Return [x, y] of the center of cell containing provided text 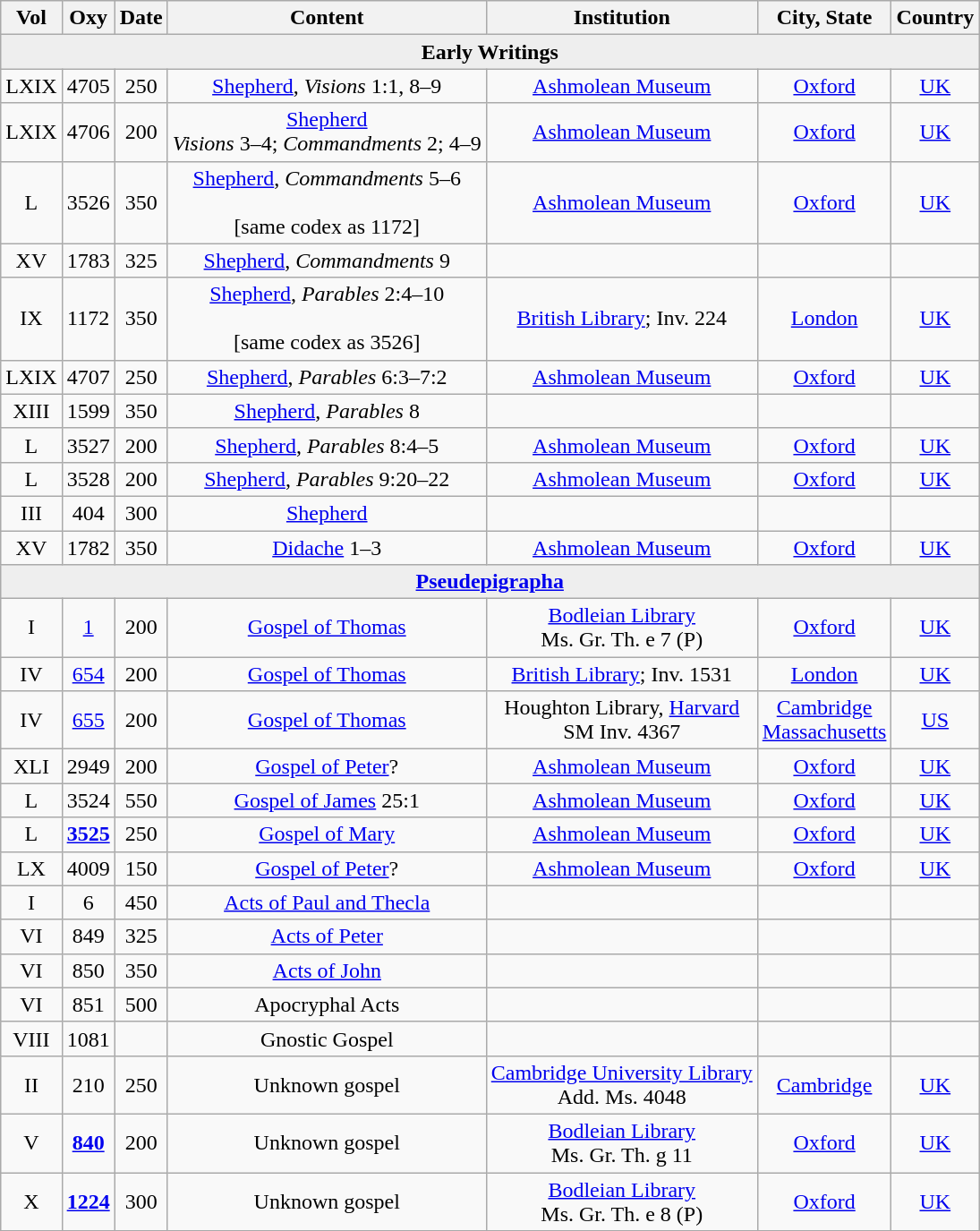
X [31, 1201]
1599 [88, 411]
3526 [88, 202]
Didache 1–3 [327, 547]
849 [88, 936]
Apocryphal Acts [327, 1004]
III [31, 513]
840 [88, 1142]
Acts of Peter [327, 936]
4707 [88, 377]
Oxy [88, 18]
Bodleian LibraryMs. Gr. Th. e 8 (P) [621, 1201]
Shepherd [327, 513]
3524 [88, 800]
Gospel of James 25:1 [327, 800]
850 [88, 970]
Institution [621, 18]
City, State [824, 18]
851 [88, 1004]
150 [141, 868]
British Library; Inv. 1531 [621, 674]
Bodleian LibraryMs. Gr. Th. e 7 (P) [621, 628]
US [935, 720]
Shepherd, Parables 6:3–7:2 [327, 377]
Shepherd, Parables 8 [327, 411]
LX [31, 868]
1224 [88, 1201]
Shepherd, Parables 2:4–10[same codex as 3526] [327, 319]
550 [141, 800]
II [31, 1085]
1081 [88, 1039]
CambridgeMassachusetts [824, 720]
2949 [88, 766]
Acts of John [327, 970]
3527 [88, 445]
500 [141, 1004]
4705 [88, 86]
Shepherd, Commandments 9 [327, 261]
ShepherdVisions 3–4; Commandments 2; 4–9 [327, 133]
655 [88, 720]
Gospel of Mary [327, 834]
Pseudepigrapha [490, 582]
3525 [88, 834]
Bodleian LibraryMs. Gr. Th. g 11 [621, 1142]
VIII [31, 1039]
Gnostic Gospel [327, 1039]
1783 [88, 261]
Shepherd, Commandments 5–6[same codex as 1172] [327, 202]
Content [327, 18]
Shepherd, Visions 1:1, 8–9 [327, 86]
Shepherd, Parables 8:4–5 [327, 445]
Vol [31, 18]
British Library; Inv. 224 [621, 319]
Acts of Paul and Thecla [327, 902]
Shepherd, Parables 9:20–22 [327, 479]
XIII [31, 411]
Early Writings [490, 52]
1782 [88, 547]
4009 [88, 868]
6 [88, 902]
1172 [88, 319]
Country [935, 18]
IX [31, 319]
Cambridge University LibraryAdd. Ms. 4048 [621, 1085]
4706 [88, 133]
654 [88, 674]
Cambridge [824, 1085]
XLI [31, 766]
450 [141, 902]
404 [88, 513]
Houghton Library, HarvardSM Inv. 4367 [621, 720]
210 [88, 1085]
V [31, 1142]
3528 [88, 479]
Date [141, 18]
1 [88, 628]
